Locate the cell with the specified text and output its (x, y) center coordinate. 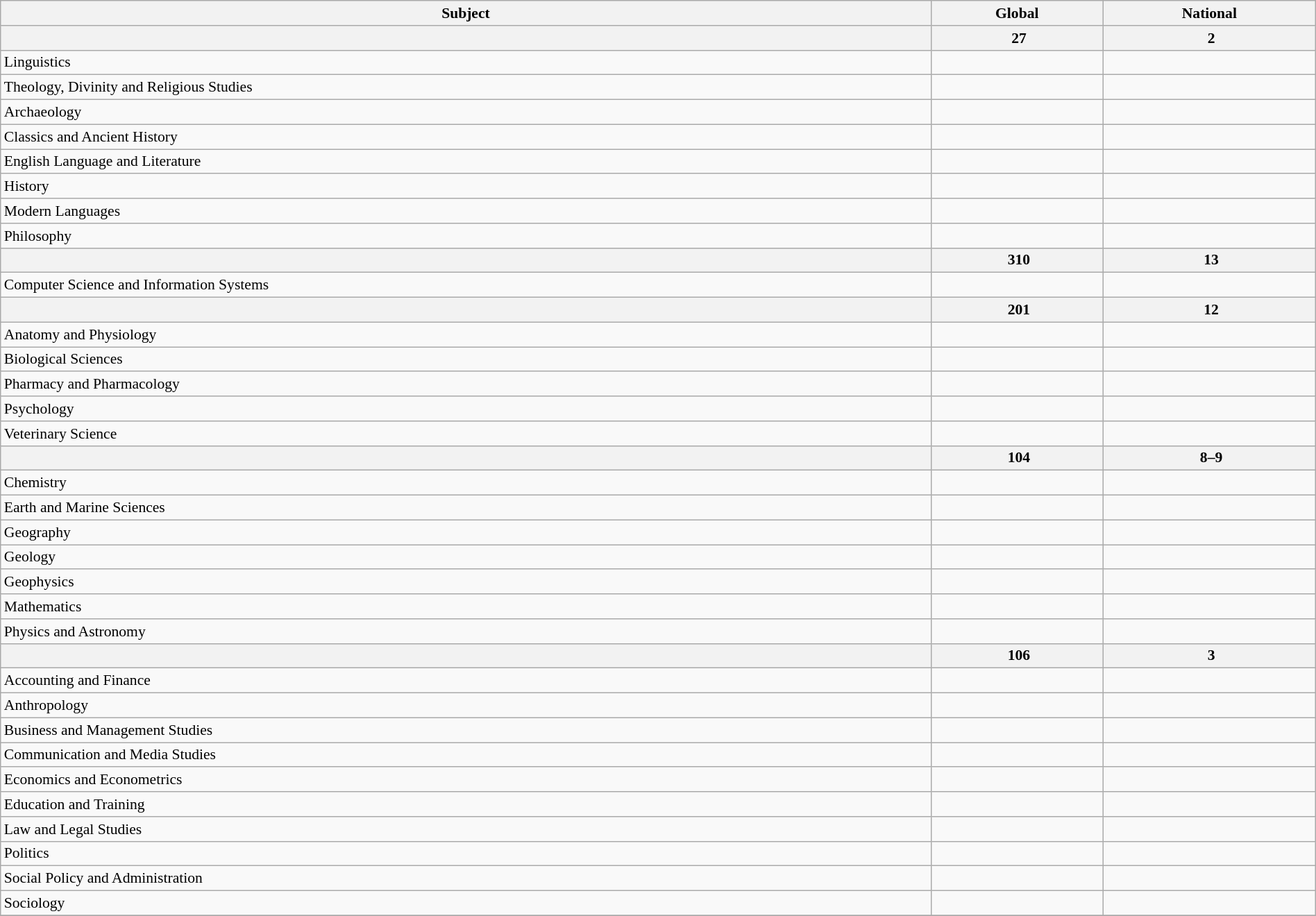
Geography (466, 532)
Veterinary Science (466, 434)
Global (1017, 13)
Mathematics (466, 607)
Law and Legal Studies (466, 829)
201 (1017, 310)
Computer Science and Information Systems (466, 285)
3 (1209, 656)
Psychology (466, 409)
Education and Training (466, 804)
National (1209, 13)
Sociology (466, 904)
2 (1209, 38)
13 (1209, 260)
Classics and Ancient History (466, 137)
Economics and Econometrics (466, 780)
Geology (466, 557)
Earth and Marine Sciences (466, 508)
104 (1017, 458)
Politics (466, 854)
Theology, Divinity and Religious Studies (466, 87)
Archaeology (466, 112)
106 (1017, 656)
27 (1017, 38)
Communication and Media Studies (466, 755)
Philosophy (466, 236)
Anthropology (466, 706)
8–9 (1209, 458)
Business and Management Studies (466, 730)
Social Policy and Administration (466, 879)
12 (1209, 310)
Biological Sciences (466, 359)
310 (1017, 260)
Anatomy and Physiology (466, 334)
Chemistry (466, 483)
Accounting and Finance (466, 681)
Geophysics (466, 582)
History (466, 187)
Linguistics (466, 62)
Subject (466, 13)
Physics and Astronomy (466, 631)
English Language and Literature (466, 162)
Pharmacy and Pharmacology (466, 384)
Modern Languages (466, 211)
